Determine the [X, Y] coordinate at the center of the cell enclosing the given text.  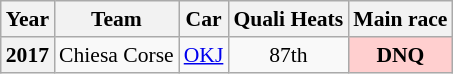
Car [204, 19]
DNQ [400, 55]
OKJ [204, 55]
Main race [400, 19]
Chiesa Corse [116, 55]
Quali Heats [288, 19]
87th [288, 55]
Team [116, 19]
Year [28, 19]
2017 [28, 55]
